For the text-containing cell, return its midpoint in (x, y) coordinate format. 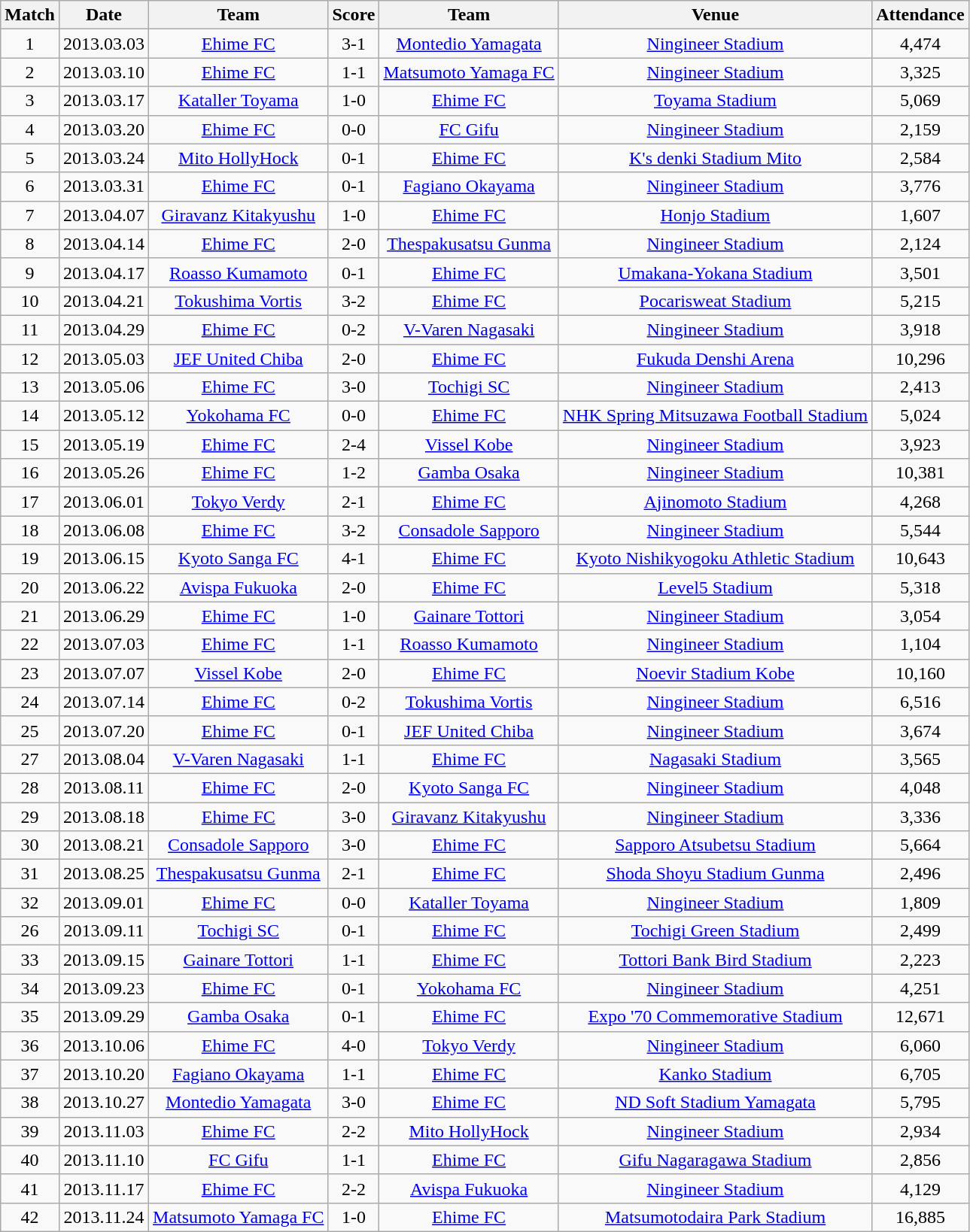
17 (30, 502)
2013.03.31 (104, 187)
2-4 (354, 445)
K's denki Stadium Mito (715, 158)
5,544 (920, 530)
Sapporo Atsubetsu Stadium (715, 845)
38 (30, 1103)
33 (30, 960)
5,664 (920, 845)
2013.11.17 (104, 1188)
2013.04.07 (104, 215)
2013.07.14 (104, 702)
2013.05.06 (104, 387)
2,934 (920, 1131)
32 (30, 903)
2013.05.12 (104, 416)
31 (30, 874)
2013.08.11 (104, 787)
2013.04.21 (104, 301)
2,413 (920, 387)
20 (30, 587)
Expo '70 Commemorative Stadium (715, 1017)
4 (30, 129)
2013.06.15 (104, 559)
5,318 (920, 587)
Pocarisweat Stadium (715, 301)
2,223 (920, 960)
21 (30, 616)
5,024 (920, 416)
14 (30, 416)
Nagasaki Stadium (715, 759)
6 (30, 187)
39 (30, 1131)
Level5 Stadium (715, 587)
42 (30, 1217)
Tottori Bank Bird Stadium (715, 960)
2013.07.03 (104, 645)
2013.08.25 (104, 874)
3,325 (920, 72)
2,584 (920, 158)
2013.09.15 (104, 960)
2013.04.29 (104, 329)
Attendance (920, 15)
40 (30, 1160)
22 (30, 645)
2013.09.11 (104, 931)
2013.08.18 (104, 816)
2013.09.29 (104, 1017)
3 (30, 101)
3,674 (920, 730)
1 (30, 44)
2013.10.27 (104, 1103)
2013.04.17 (104, 272)
2013.06.08 (104, 530)
6,705 (920, 1074)
10,381 (920, 473)
15 (30, 445)
34 (30, 988)
5,795 (920, 1103)
2,499 (920, 931)
Fukuda Denshi Arena (715, 359)
Toyama Stadium (715, 101)
8 (30, 244)
Tochigi Green Stadium (715, 931)
Score (354, 15)
16,885 (920, 1217)
4,251 (920, 988)
10 (30, 301)
2013.11.24 (104, 1217)
28 (30, 787)
4,129 (920, 1188)
4,268 (920, 502)
Ajinomoto Stadium (715, 502)
3,336 (920, 816)
2013.05.03 (104, 359)
Honjo Stadium (715, 215)
9 (30, 272)
26 (30, 931)
Match (30, 15)
27 (30, 759)
2013.03.24 (104, 158)
3,776 (920, 187)
Kyoto Nishikyogoku Athletic Stadium (715, 559)
3-1 (354, 44)
2013.03.10 (104, 72)
2013.10.20 (104, 1074)
Shoda Shoyu Stadium Gunma (715, 874)
4-0 (354, 1045)
4,474 (920, 44)
29 (30, 816)
2013.03.17 (104, 101)
ND Soft Stadium Yamagata (715, 1103)
Date (104, 15)
16 (30, 473)
23 (30, 673)
25 (30, 730)
35 (30, 1017)
5,215 (920, 301)
Kanko Stadium (715, 1074)
4,048 (920, 787)
3,923 (920, 445)
3,054 (920, 616)
2013.08.04 (104, 759)
12,671 (920, 1017)
36 (30, 1045)
1,104 (920, 645)
2013.03.03 (104, 44)
6,516 (920, 702)
5,069 (920, 101)
2013.06.22 (104, 587)
2013.07.07 (104, 673)
37 (30, 1074)
Gifu Nagaragawa Stadium (715, 1160)
Matsumotodaira Park Stadium (715, 1217)
3,565 (920, 759)
2013.04.14 (104, 244)
2013.09.23 (104, 988)
2013.05.26 (104, 473)
13 (30, 387)
2013.10.06 (104, 1045)
2013.07.20 (104, 730)
2013.08.21 (104, 845)
2,159 (920, 129)
1-2 (354, 473)
3,501 (920, 272)
2013.06.29 (104, 616)
2013.09.01 (104, 903)
6,060 (920, 1045)
Venue (715, 15)
4-1 (354, 559)
2013.11.10 (104, 1160)
2,124 (920, 244)
2,496 (920, 874)
19 (30, 559)
NHK Spring Mitsuzawa Football Stadium (715, 416)
18 (30, 530)
5 (30, 158)
11 (30, 329)
1,607 (920, 215)
2,856 (920, 1160)
12 (30, 359)
10,296 (920, 359)
3,918 (920, 329)
2 (30, 72)
10,160 (920, 673)
24 (30, 702)
2013.03.20 (104, 129)
7 (30, 215)
Noevir Stadium Kobe (715, 673)
2013.05.19 (104, 445)
Umakana-Yokana Stadium (715, 272)
10,643 (920, 559)
41 (30, 1188)
1,809 (920, 903)
30 (30, 845)
2013.11.03 (104, 1131)
2013.06.01 (104, 502)
